Capture the cell that displays the provided text and extract its (X, Y) central coordinate. 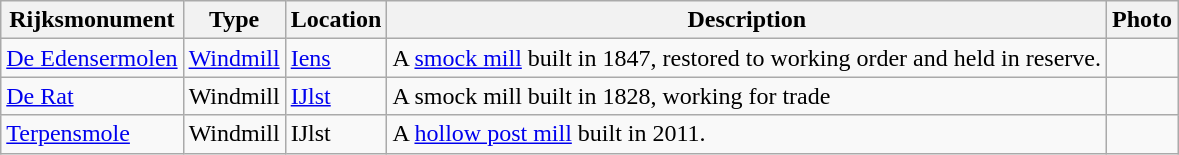
Iens (336, 58)
Type (234, 20)
A smock mill built in 1828, working for trade (747, 96)
Terpensmole (92, 134)
Photo (1142, 20)
De Edensermolen (92, 58)
A hollow post mill built in 2011. (747, 134)
Location (336, 20)
Rijksmonument (92, 20)
A smock mill built in 1847, restored to working order and held in reserve. (747, 58)
Description (747, 20)
De Rat (92, 96)
